Determine the (X, Y) coordinate at the center of the cell enclosing the given text.  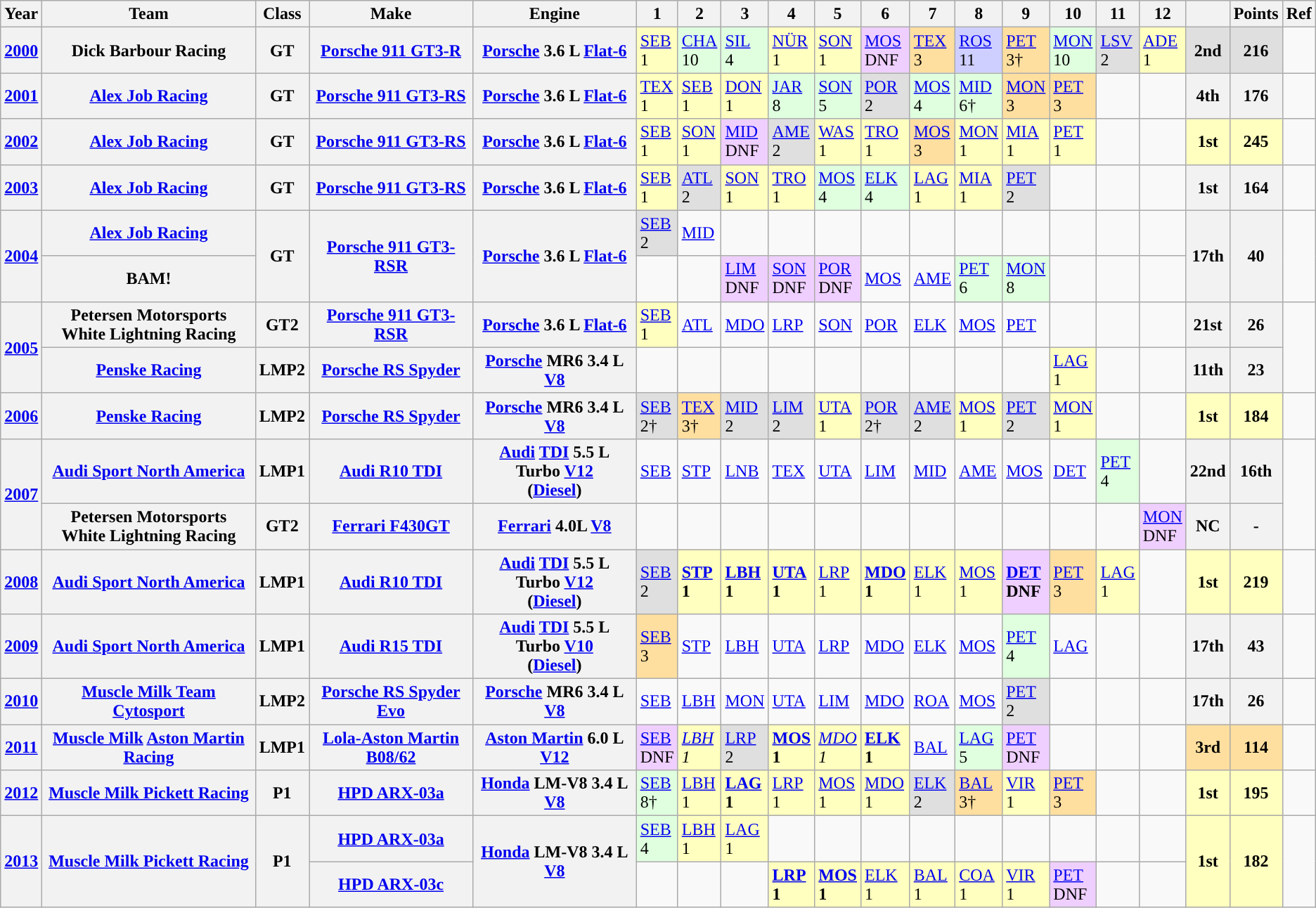
2001 (21, 96)
DET (1073, 471)
Class (282, 14)
8 (979, 14)
MOSDNF (885, 51)
21st (1208, 325)
MON8 (1026, 278)
SON5 (838, 96)
PET6 (979, 278)
182 (1256, 862)
23 (1256, 370)
Dick Barbour Racing (149, 51)
CHA10 (699, 51)
245 (1256, 142)
2005 (21, 347)
2009 (21, 647)
- (1256, 526)
Engine (555, 14)
4 (792, 14)
BAL3† (979, 793)
176 (1256, 96)
SEB4 (657, 839)
3rd (1208, 748)
WAS1 (838, 142)
4th (1208, 96)
ATL2 (699, 187)
LRP2 (745, 748)
2010 (21, 701)
164 (1256, 187)
Make (391, 14)
5 (838, 14)
TEX1 (657, 96)
Year (21, 14)
BAL1 (932, 884)
NC (1208, 526)
BAM! (149, 278)
Porsche RS Spyder Evo (391, 701)
POR2† (885, 416)
Audi TDI 5.5 L Turbo V10(Diesel) (555, 647)
MIDDNF (745, 142)
2nd (1208, 51)
Muscle Milk Team Cytosport (149, 701)
40 (1256, 256)
2007 (21, 493)
2006 (21, 416)
TEX (792, 471)
SON (838, 325)
LAG5 (979, 748)
POR (885, 325)
MON3 (1026, 96)
2 (699, 14)
216 (1256, 51)
Aston Martin 6.0 L V12 (555, 748)
2012 (21, 793)
Audi R15 TDI (391, 647)
SEB3 (657, 647)
9 (1026, 14)
MON10 (1073, 51)
11 (1118, 14)
2003 (21, 187)
DON1 (745, 96)
TEX3† (699, 416)
2011 (21, 748)
PET (1026, 325)
BAL (932, 748)
184 (1256, 416)
SEB2† (657, 416)
2004 (21, 256)
MID2 (745, 416)
2002 (21, 142)
ELK2 (932, 793)
195 (1256, 793)
11th (1208, 370)
2013 (21, 862)
2008 (21, 582)
SONDNF (792, 278)
2000 (21, 51)
LIMDNF (745, 278)
1 (657, 14)
MID6† (979, 96)
DETDNF (1026, 582)
COA1 (979, 884)
114 (1256, 748)
PORDNF (838, 278)
PET1 (1073, 142)
43 (1256, 647)
PET3† (1026, 51)
LIM2 (792, 416)
SEBDNF (657, 748)
219 (1256, 582)
6 (885, 14)
MON (745, 701)
22nd (1208, 471)
Ref (1299, 14)
LSV2 (1118, 51)
Lola-Aston Martin B08/62 (391, 748)
16th (1256, 471)
SIL4 (745, 51)
3 (745, 14)
10 (1073, 14)
STP1 (699, 582)
MONDNF (1163, 526)
POR2 (885, 96)
ROA (932, 701)
Team (149, 14)
TEX3 (932, 51)
7 (932, 14)
Ferrari F430GT (391, 526)
ROS11 (979, 51)
ELK4 (885, 187)
ATL (699, 325)
NÜR1 (792, 51)
MOS3 (932, 142)
Porsche 911 GT3-R (391, 51)
12 (1163, 14)
Ferrari 4.0L V8 (555, 526)
Muscle Milk Aston Martin Racing (149, 748)
SEB8† (657, 793)
LNB (745, 471)
HPD ARX-03c (391, 884)
LAG (1073, 647)
Points (1256, 14)
ADE1 (1163, 51)
JAR8 (792, 96)
